Determine the [X, Y] coordinate at the center of the cell enclosing the given text.  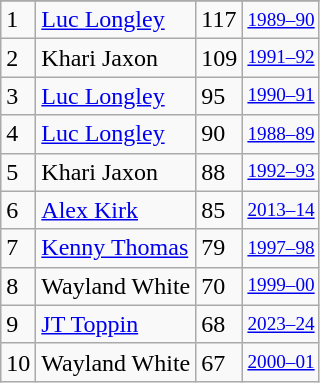
4 [18, 134]
1988–89 [281, 134]
1 [18, 20]
6 [18, 210]
Kenny Thomas [116, 248]
95 [220, 96]
1991–92 [281, 58]
1990–91 [281, 96]
117 [220, 20]
Alex Kirk [116, 210]
79 [220, 248]
85 [220, 210]
2013–14 [281, 210]
2023–24 [281, 324]
88 [220, 172]
10 [18, 362]
3 [18, 96]
5 [18, 172]
1999–00 [281, 286]
1997–98 [281, 248]
JT Toppin [116, 324]
2000–01 [281, 362]
68 [220, 324]
7 [18, 248]
1989–90 [281, 20]
8 [18, 286]
67 [220, 362]
9 [18, 324]
70 [220, 286]
2 [18, 58]
109 [220, 58]
1992–93 [281, 172]
90 [220, 134]
